Provide the (x, y) coordinate of the cell's center where the given text is located.  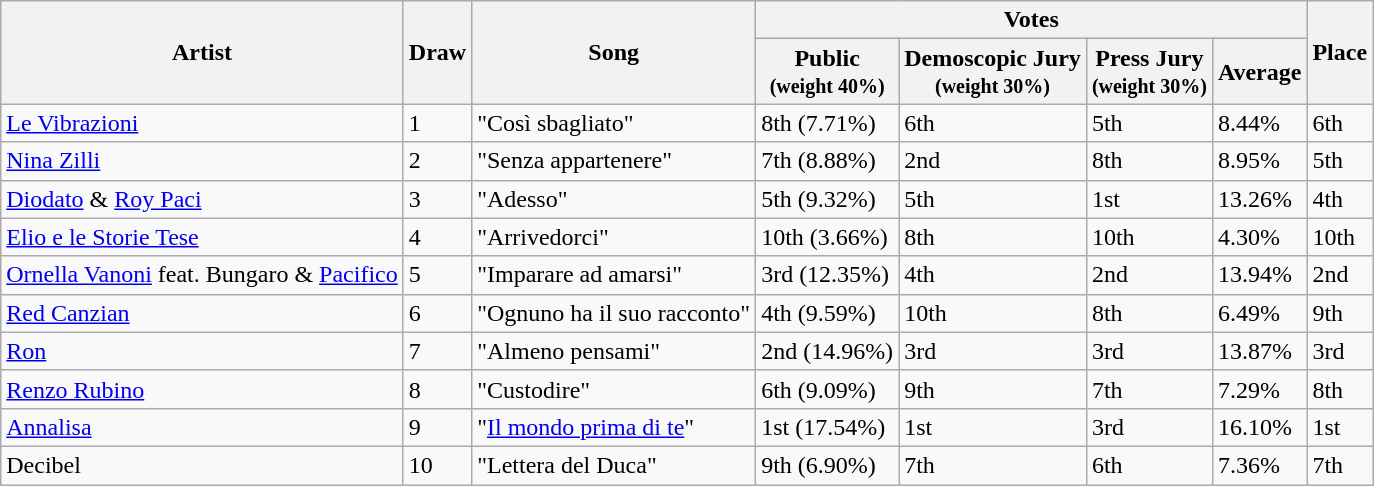
5th (9.32%) (828, 199)
9th (6.90%) (828, 465)
10 (437, 465)
1st (17.54%) (828, 427)
3rd (12.35%) (828, 275)
Place (1340, 52)
"Così sbagliato" (614, 123)
Annalisa (202, 427)
Song (614, 52)
Ron (202, 351)
7th (8.88%) (828, 161)
"Custodire" (614, 389)
2 (437, 161)
10th (3.66%) (828, 237)
"Imparare ad amarsi" (614, 275)
Red Canzian (202, 313)
Decibel (202, 465)
4.30% (1260, 237)
6th (9.09%) (828, 389)
3 (437, 199)
"Ognuno ha il suo racconto" (614, 313)
7 (437, 351)
8 (437, 389)
"Senza appartenere" (614, 161)
8th (7.71%) (828, 123)
7.29% (1260, 389)
Diodato & Roy Paci (202, 199)
13.26% (1260, 199)
"Adesso" (614, 199)
Artist (202, 52)
6.49% (1260, 313)
2nd (14.96%) (828, 351)
1 (437, 123)
Ornella Vanoni feat. Bungaro & Pacifico (202, 275)
4 (437, 237)
13.87% (1260, 351)
Le Vibrazioni (202, 123)
6 (437, 313)
8.95% (1260, 161)
Renzo Rubino (202, 389)
"Il mondo prima di te" (614, 427)
8.44% (1260, 123)
"Almeno pensami" (614, 351)
9 (437, 427)
Draw (437, 52)
7.36% (1260, 465)
Public(weight 40%) (828, 72)
4th (9.59%) (828, 313)
Average (1260, 72)
Demoscopic Jury(weight 30%) (993, 72)
Press Jury(weight 30%) (1149, 72)
16.10% (1260, 427)
13.94% (1260, 275)
"Lettera del Duca" (614, 465)
5 (437, 275)
Votes (1032, 20)
"Arrivedorci" (614, 237)
Nina Zilli (202, 161)
Elio e le Storie Tese (202, 237)
